Search for the cell housing the specified text and yield its [X, Y] center coordinate. 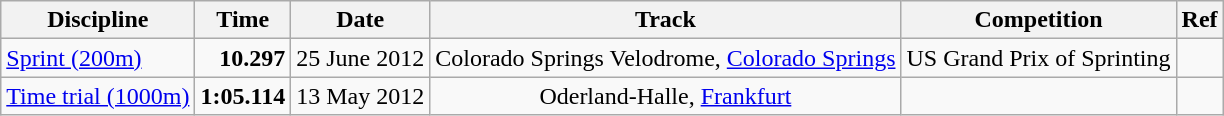
Date [360, 20]
Time trial (1000m) [98, 96]
Time [243, 20]
1:05.114 [243, 96]
Discipline [98, 20]
Ref [1200, 20]
Track [666, 20]
Oderland-Halle, Frankfurt [666, 96]
13 May 2012 [360, 96]
25 June 2012 [360, 58]
Competition [1038, 20]
Colorado Springs Velodrome, Colorado Springs [666, 58]
Sprint (200m) [98, 58]
10.297 [243, 58]
US Grand Prix of Sprinting [1038, 58]
